Extract the (x, y) coordinate from the center of the cell holding the provided text.  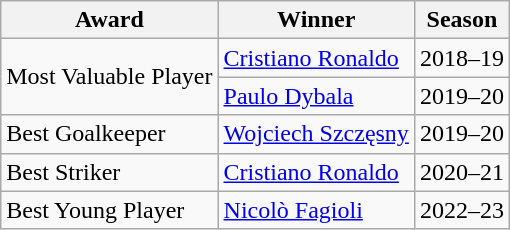
Best Young Player (110, 210)
Nicolò Fagioli (316, 210)
Best Goalkeeper (110, 134)
Paulo Dybala (316, 96)
2018–19 (462, 58)
2020–21 (462, 172)
Most Valuable Player (110, 77)
Award (110, 20)
2022–23 (462, 210)
Winner (316, 20)
Best Striker (110, 172)
Wojciech Szczęsny (316, 134)
Season (462, 20)
